Scan for the cell matching the given text and deliver its (x, y) coordinate at center. 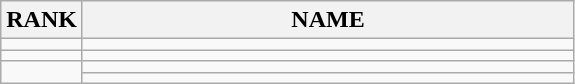
NAME (328, 20)
RANK (42, 20)
